For the text-containing cell, return its midpoint in [x, y] coordinate format. 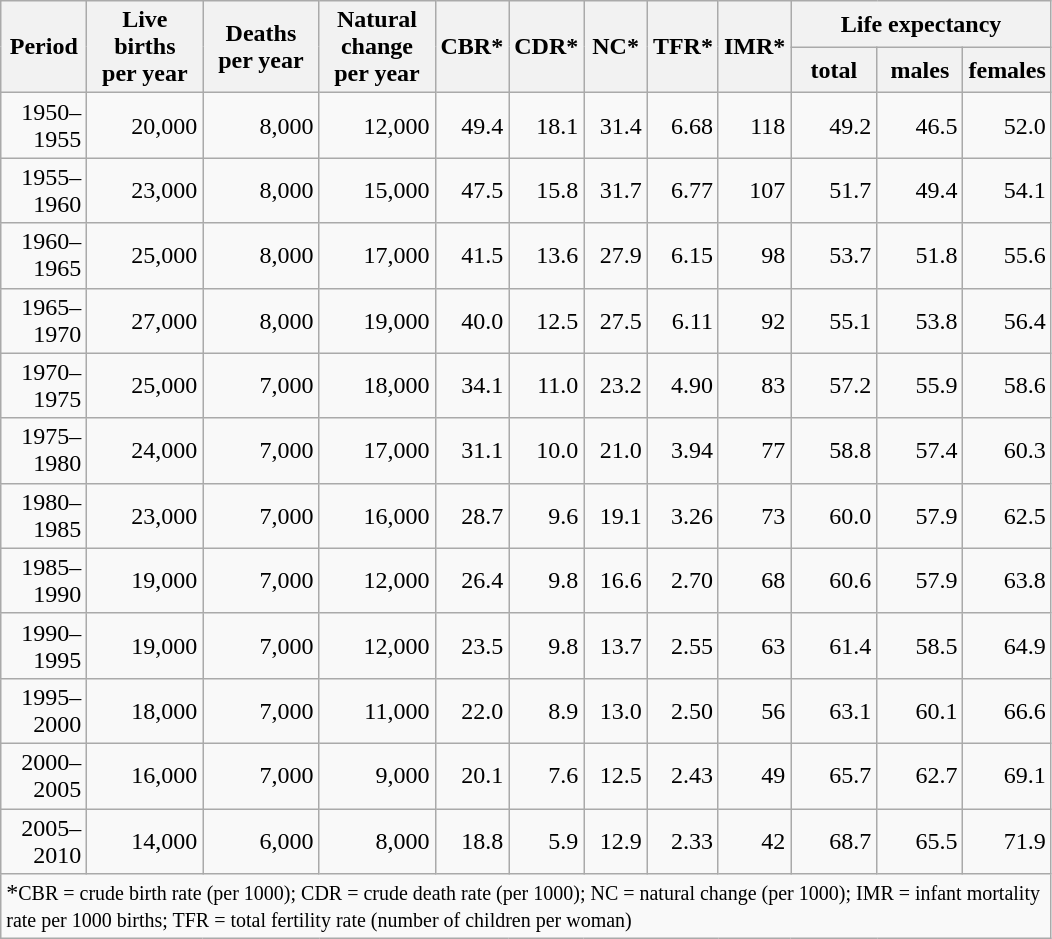
53.8 [920, 320]
64.9 [1007, 646]
6.11 [682, 320]
24,000 [145, 450]
20.1 [472, 776]
63.8 [1007, 580]
19.1 [616, 516]
58.6 [1007, 386]
1965–1970 [44, 320]
51.8 [920, 256]
65.7 [834, 776]
TFR* [682, 47]
60.3 [1007, 450]
15,000 [377, 190]
9.6 [546, 516]
6.77 [682, 190]
CBR* [472, 47]
31.1 [472, 450]
14,000 [145, 840]
2000–2005 [44, 776]
69.1 [1007, 776]
40.0 [472, 320]
77 [754, 450]
Natural changeper year [377, 47]
1990–1995 [44, 646]
16.6 [616, 580]
13.0 [616, 710]
56.4 [1007, 320]
2005–2010 [44, 840]
13.7 [616, 646]
6.68 [682, 126]
6.15 [682, 256]
2.50 [682, 710]
49 [754, 776]
22.0 [472, 710]
6,000 [261, 840]
71.9 [1007, 840]
47.5 [472, 190]
53.7 [834, 256]
10.0 [546, 450]
73 [754, 516]
60.0 [834, 516]
5.9 [546, 840]
66.6 [1007, 710]
51.7 [834, 190]
females [1007, 70]
Life expectancy [921, 24]
12.9 [616, 840]
1950–1955 [44, 126]
23.2 [616, 386]
34.1 [472, 386]
61.4 [834, 646]
total [834, 70]
15.8 [546, 190]
54.1 [1007, 190]
55.1 [834, 320]
27.5 [616, 320]
52.0 [1007, 126]
68.7 [834, 840]
1985–1990 [44, 580]
1970–1975 [44, 386]
2.43 [682, 776]
27,000 [145, 320]
92 [754, 320]
27.9 [616, 256]
males [920, 70]
1980–1985 [44, 516]
41.5 [472, 256]
63.1 [834, 710]
98 [754, 256]
58.8 [834, 450]
56 [754, 710]
7.6 [546, 776]
62.5 [1007, 516]
68 [754, 580]
55.9 [920, 386]
60.1 [920, 710]
63 [754, 646]
Live birthsper year [145, 47]
2.70 [682, 580]
26.4 [472, 580]
20,000 [145, 126]
IMR* [754, 47]
60.6 [834, 580]
Period [44, 47]
62.7 [920, 776]
11.0 [546, 386]
4.90 [682, 386]
107 [754, 190]
57.4 [920, 450]
1960–1965 [44, 256]
2.33 [682, 840]
65.5 [920, 840]
13.6 [546, 256]
1995–2000 [44, 710]
2.55 [682, 646]
8.9 [546, 710]
28.7 [472, 516]
83 [754, 386]
3.26 [682, 516]
21.0 [616, 450]
18.8 [472, 840]
46.5 [920, 126]
18.1 [546, 126]
11,000 [377, 710]
58.5 [920, 646]
1975–1980 [44, 450]
55.6 [1007, 256]
3.94 [682, 450]
49.2 [834, 126]
42 [754, 840]
31.7 [616, 190]
1955–1960 [44, 190]
57.2 [834, 386]
118 [754, 126]
CDR* [546, 47]
NC* [616, 47]
23.5 [472, 646]
31.4 [616, 126]
9,000 [377, 776]
Deathsper year [261, 47]
